Identify which cell holds the provided text, then report its [x, y] central coordinate. 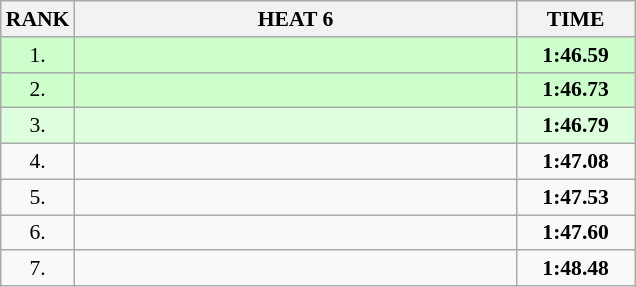
2. [38, 90]
4. [38, 162]
1:47.60 [576, 233]
5. [38, 197]
6. [38, 233]
3. [38, 126]
1:47.08 [576, 162]
1:46.73 [576, 90]
1:48.48 [576, 269]
RANK [38, 19]
1:46.59 [576, 55]
7. [38, 269]
1:46.79 [576, 126]
HEAT 6 [295, 19]
TIME [576, 19]
1:47.53 [576, 197]
1. [38, 55]
